Search for the cell housing the specified text and yield its (X, Y) center coordinate. 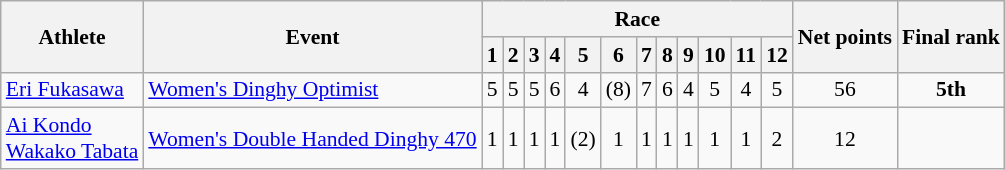
56 (845, 90)
Final rank (951, 36)
Net points (845, 36)
(2) (582, 138)
Women's Double Handed Dinghy 470 (312, 138)
10 (715, 55)
9 (688, 55)
Eri Fukasawa (72, 90)
Ai KondoWakako Tabata (72, 138)
Women's Dinghy Optimist (312, 90)
Race (638, 19)
Event (312, 36)
11 (746, 55)
3 (534, 55)
8 (668, 55)
(8) (618, 90)
Athlete (72, 36)
5th (951, 90)
